Find where the given text appears and provide that cell's center as [X, Y] coordinate. 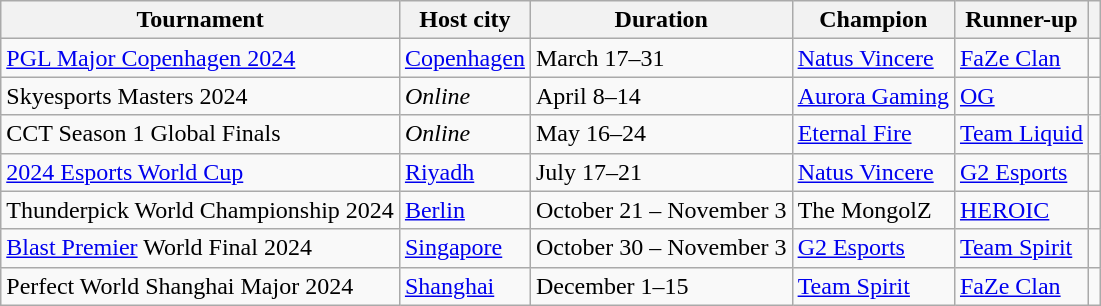
Blast Premier World Final 2024 [200, 248]
Riyadh [464, 172]
Skyesports Masters 2024 [200, 96]
October 21 – November 3 [661, 210]
Duration [661, 20]
Singapore [464, 248]
July 17–21 [661, 172]
May 16–24 [661, 134]
Thunderpick World Championship 2024 [200, 210]
December 1–15 [661, 286]
PGL Major Copenhagen 2024 [200, 58]
The MongolZ [873, 210]
October 30 – November 3 [661, 248]
2024 Esports World Cup [200, 172]
April 8–14 [661, 96]
Eternal Fire [873, 134]
Team Liquid [1021, 134]
OG [1021, 96]
March 17–31 [661, 58]
Aurora Gaming [873, 96]
Perfect World Shanghai Major 2024 [200, 286]
CCT Season 1 Global Finals [200, 134]
Berlin [464, 210]
Tournament [200, 20]
Host city [464, 20]
Runner-up [1021, 20]
Champion [873, 20]
Copenhagen [464, 58]
Shanghai [464, 286]
HEROIC [1021, 210]
